Extract the [x, y] coordinate from the center of the cell holding the provided text.  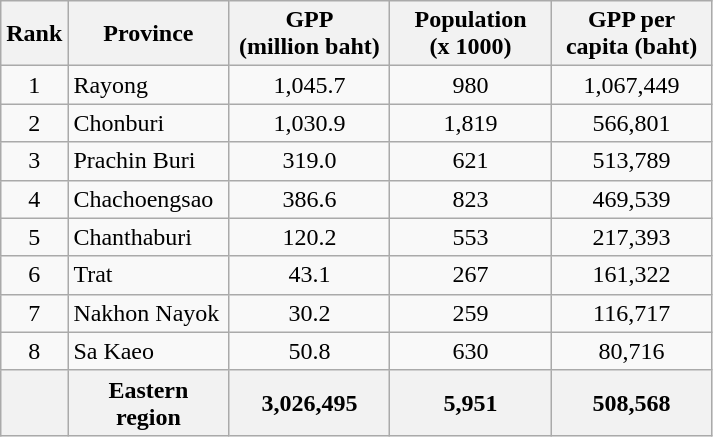
621 [470, 161]
Rayong [148, 85]
1,819 [470, 123]
7 [34, 313]
80,716 [632, 351]
Nakhon Nayok [148, 313]
50.8 [310, 351]
Prachin Buri [148, 161]
508,568 [632, 402]
8 [34, 351]
6 [34, 275]
3 [34, 161]
267 [470, 275]
3,026,495 [310, 402]
Rank [34, 34]
630 [470, 351]
823 [470, 199]
5,951 [470, 402]
469,539 [632, 199]
Eastern region [148, 402]
553 [470, 237]
513,789 [632, 161]
566,801 [632, 123]
30.2 [310, 313]
120.2 [310, 237]
1 [34, 85]
Province [148, 34]
Trat [148, 275]
386.6 [310, 199]
43.1 [310, 275]
217,393 [632, 237]
Chanthaburi [148, 237]
5 [34, 237]
Sa Kaeo [148, 351]
980 [470, 85]
Chonburi [148, 123]
4 [34, 199]
319.0 [310, 161]
Chachoengsao [148, 199]
259 [470, 313]
Population(x 1000) [470, 34]
GPP(million baht) [310, 34]
161,322 [632, 275]
1,067,449 [632, 85]
1,045.7 [310, 85]
GPP per capita (baht) [632, 34]
1,030.9 [310, 123]
2 [34, 123]
116,717 [632, 313]
